For the text-containing cell, return its midpoint in (x, y) coordinate format. 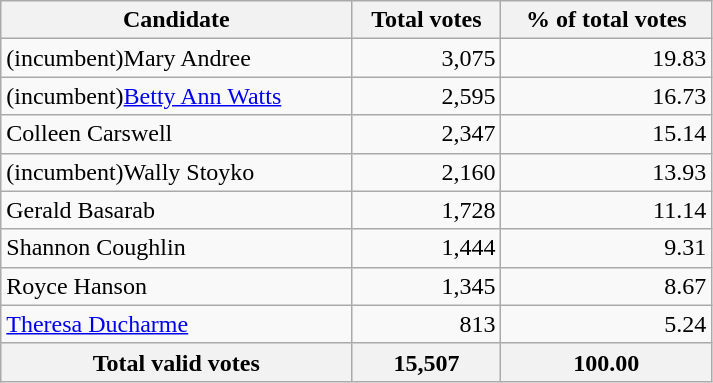
Colleen Carswell (176, 134)
(incumbent)Betty Ann Watts (176, 96)
Shannon Coughlin (176, 248)
8.67 (606, 286)
11.14 (606, 210)
Royce Hanson (176, 286)
(incumbent)Wally Stoyko (176, 172)
2,347 (426, 134)
15,507 (426, 362)
1,345 (426, 286)
Candidate (176, 20)
% of total votes (606, 20)
1,728 (426, 210)
100.00 (606, 362)
2,595 (426, 96)
1,444 (426, 248)
Theresa Ducharme (176, 324)
5.24 (606, 324)
9.31 (606, 248)
(incumbent)Mary Andree (176, 58)
13.93 (606, 172)
Gerald Basarab (176, 210)
16.73 (606, 96)
3,075 (426, 58)
Total valid votes (176, 362)
Total votes (426, 20)
813 (426, 324)
2,160 (426, 172)
19.83 (606, 58)
15.14 (606, 134)
